For the text-containing cell, return its midpoint in [x, y] coordinate format. 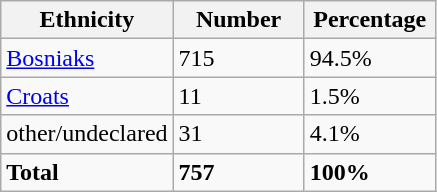
Ethnicity [87, 20]
Croats [87, 96]
Number [238, 20]
4.1% [370, 134]
11 [238, 96]
757 [238, 172]
Percentage [370, 20]
94.5% [370, 58]
Bosniaks [87, 58]
1.5% [370, 96]
other/undeclared [87, 134]
715 [238, 58]
31 [238, 134]
100% [370, 172]
Total [87, 172]
